Return the (X, Y) coordinate for the center point of the cell that contains the specified text.  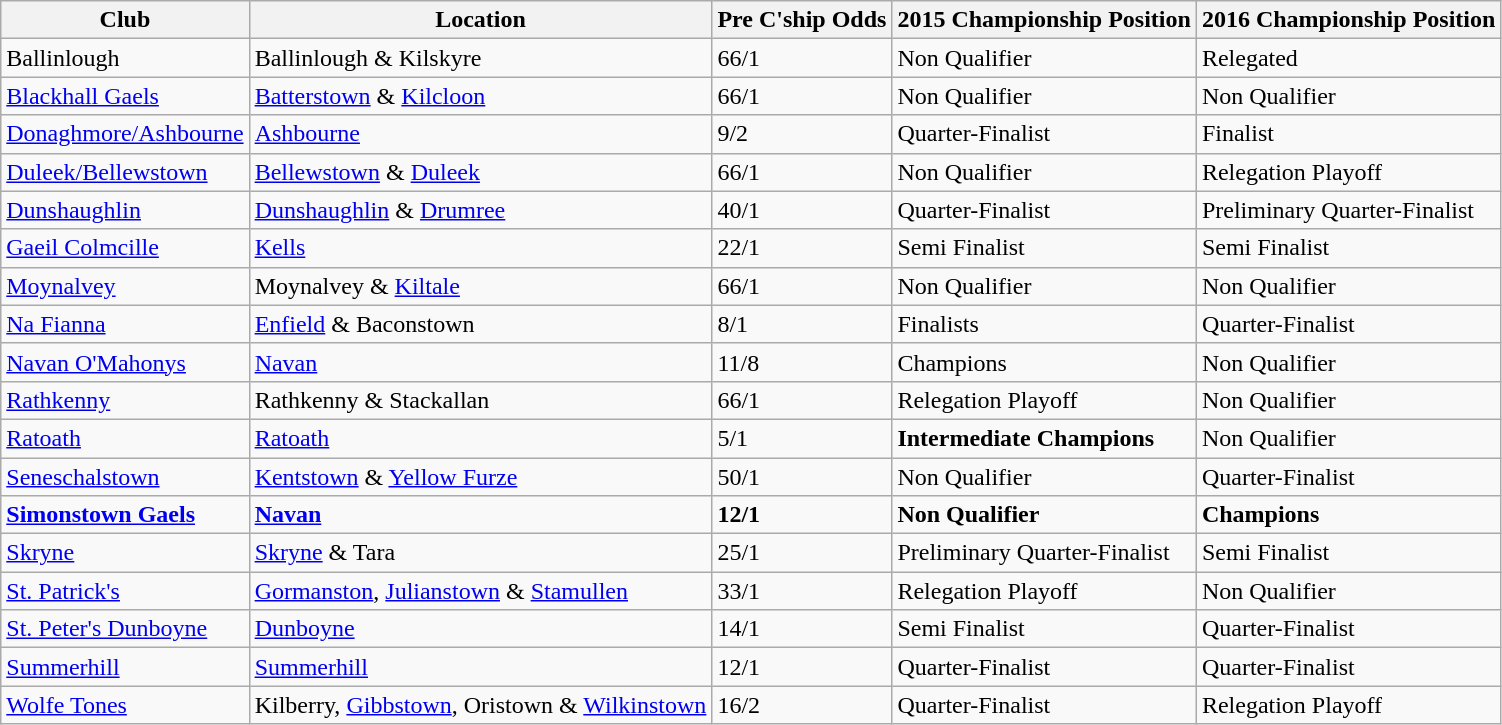
Dunshaughlin (125, 210)
Dunboyne (480, 629)
St. Patrick's (125, 591)
Moynalvey (125, 286)
33/1 (802, 591)
9/2 (802, 134)
40/1 (802, 210)
Navan O'Mahonys (125, 362)
Na Fianna (125, 324)
Club (125, 20)
Finalists (1044, 324)
Kells (480, 248)
Gaeil Colmcille (125, 248)
11/8 (802, 362)
Relegated (1348, 58)
Dunshaughlin & Drumree (480, 210)
50/1 (802, 477)
Blackhall Gaels (125, 96)
Finalist (1348, 134)
St. Peter's Dunboyne (125, 629)
Ballinlough (125, 58)
Wolfe Tones (125, 705)
Ballinlough & Kilskyre (480, 58)
Ashbourne (480, 134)
25/1 (802, 553)
Location (480, 20)
2015 Championship Position (1044, 20)
Rathkenny & Stackallan (480, 400)
Batterstown & Kilcloon (480, 96)
Pre C'ship Odds (802, 20)
Gormanston, Julianstown & Stamullen (480, 591)
Kentstown & Yellow Furze (480, 477)
Skryne (125, 553)
22/1 (802, 248)
16/2 (802, 705)
Moynalvey & Kiltale (480, 286)
Duleek/Bellewstown (125, 172)
Donaghmore/Ashbourne (125, 134)
14/1 (802, 629)
5/1 (802, 438)
Intermediate Champions (1044, 438)
Kilberry, Gibbstown, Oristown & Wilkinstown (480, 705)
Simonstown Gaels (125, 515)
8/1 (802, 324)
2016 Championship Position (1348, 20)
Enfield & Baconstown (480, 324)
Rathkenny (125, 400)
Seneschalstown (125, 477)
Skryne & Tara (480, 553)
Bellewstown & Duleek (480, 172)
